Extract the (X, Y) coordinate from the center of the cell holding the provided text.  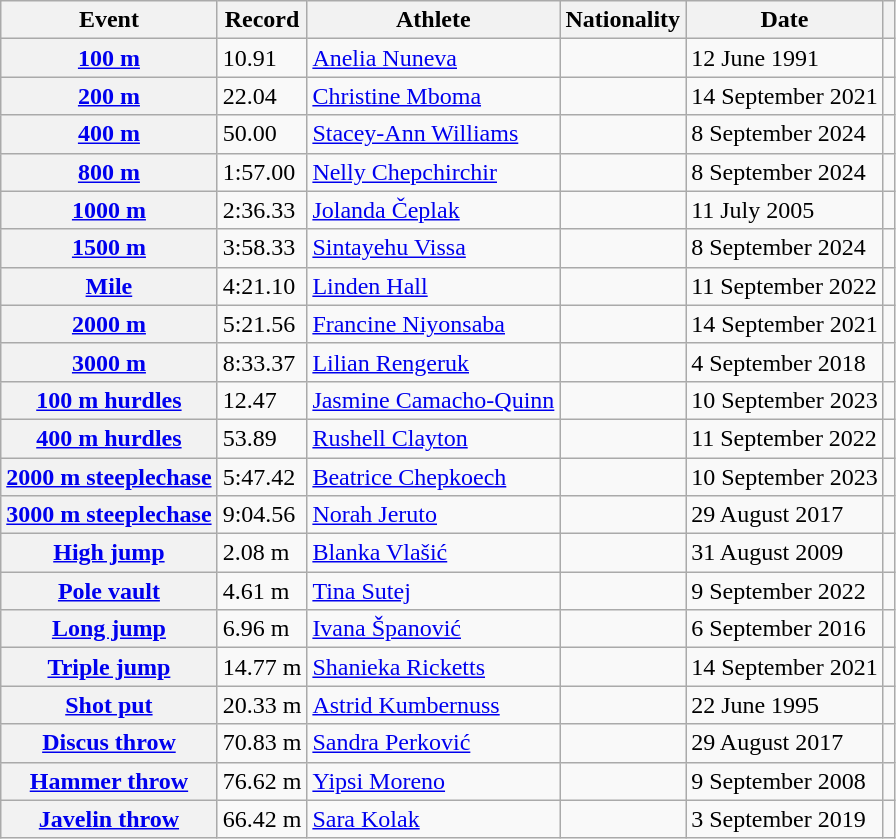
12 June 1991 (785, 58)
Hammer throw (109, 781)
Anelia Nuneva (434, 58)
400 m (109, 134)
3:58.33 (262, 248)
Jolanda Čeplak (434, 210)
4:21.10 (262, 286)
Astrid Kumbernuss (434, 705)
3000 m steeplechase (109, 515)
Stacey-Ann Williams (434, 134)
Lilian Rengeruk (434, 362)
2:36.33 (262, 210)
Rushell Clayton (434, 438)
53.89 (262, 438)
Shot put (109, 705)
200 m (109, 96)
3 September 2019 (785, 819)
Sandra Perković (434, 743)
High jump (109, 553)
Blanka Vlašić (434, 553)
Record (262, 20)
Linden Hall (434, 286)
14.77 m (262, 667)
800 m (109, 172)
Ivana Španović (434, 629)
2000 m steeplechase (109, 477)
Long jump (109, 629)
9:04.56 (262, 515)
Triple jump (109, 667)
2.08 m (262, 553)
11 July 2005 (785, 210)
10.91 (262, 58)
Norah Jeruto (434, 515)
Francine Niyonsaba (434, 324)
31 August 2009 (785, 553)
Pole vault (109, 591)
6.96 m (262, 629)
Date (785, 20)
1500 m (109, 248)
100 m hurdles (109, 400)
22.04 (262, 96)
20.33 m (262, 705)
5:47.42 (262, 477)
4 September 2018 (785, 362)
Tina Sutej (434, 591)
3000 m (109, 362)
1000 m (109, 210)
Discus throw (109, 743)
Beatrice Chepkoech (434, 477)
Sintayehu Vissa (434, 248)
5:21.56 (262, 324)
Shanieka Ricketts (434, 667)
22 June 1995 (785, 705)
9 September 2022 (785, 591)
Jasmine Camacho-Quinn (434, 400)
100 m (109, 58)
Javelin throw (109, 819)
50.00 (262, 134)
66.42 m (262, 819)
4.61 m (262, 591)
70.83 m (262, 743)
Yipsi Moreno (434, 781)
6 September 2016 (785, 629)
400 m hurdles (109, 438)
9 September 2008 (785, 781)
1:57.00 (262, 172)
8:33.37 (262, 362)
Athlete (434, 20)
Event (109, 20)
Nationality (623, 20)
Sara Kolak (434, 819)
Mile (109, 286)
12.47 (262, 400)
76.62 m (262, 781)
Nelly Chepchirchir (434, 172)
Christine Mboma (434, 96)
2000 m (109, 324)
